Scan for the cell matching the given text and deliver its [x, y] coordinate at center. 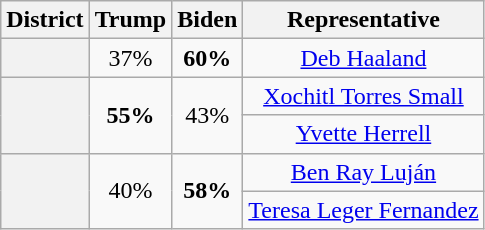
Representative [364, 20]
37% [130, 58]
Yvette Herrell [364, 134]
Biden [208, 20]
60% [208, 58]
Ben Ray Luján [364, 172]
Trump [130, 20]
Xochitl Torres Small [364, 96]
Deb Haaland [364, 58]
District [45, 20]
43% [208, 115]
58% [208, 191]
55% [130, 115]
Teresa Leger Fernandez [364, 210]
40% [130, 191]
